From the cell containing the given text, extract its center point as [X, Y] coordinate. 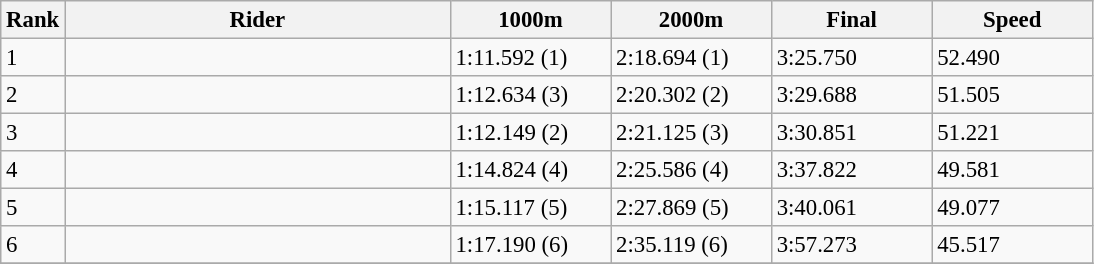
3:30.851 [852, 133]
51.221 [1012, 133]
3:40.061 [852, 208]
49.077 [1012, 208]
3:29.688 [852, 95]
2:20.302 (2) [692, 95]
2000m [692, 20]
3:37.822 [852, 170]
6 [33, 245]
3 [33, 133]
1000m [530, 20]
4 [33, 170]
1:12.634 (3) [530, 95]
1 [33, 58]
2:25.586 (4) [692, 170]
45.517 [1012, 245]
2:35.119 (6) [692, 245]
3:25.750 [852, 58]
51.505 [1012, 95]
1:11.592 (1) [530, 58]
2:18.694 (1) [692, 58]
1:17.190 (6) [530, 245]
52.490 [1012, 58]
2:21.125 (3) [692, 133]
2:27.869 (5) [692, 208]
5 [33, 208]
Speed [1012, 20]
1:12.149 (2) [530, 133]
3:57.273 [852, 245]
Rider [258, 20]
Final [852, 20]
1:15.117 (5) [530, 208]
Rank [33, 20]
49.581 [1012, 170]
1:14.824 (4) [530, 170]
2 [33, 95]
